Identify which cell holds the provided text, then report its (x, y) central coordinate. 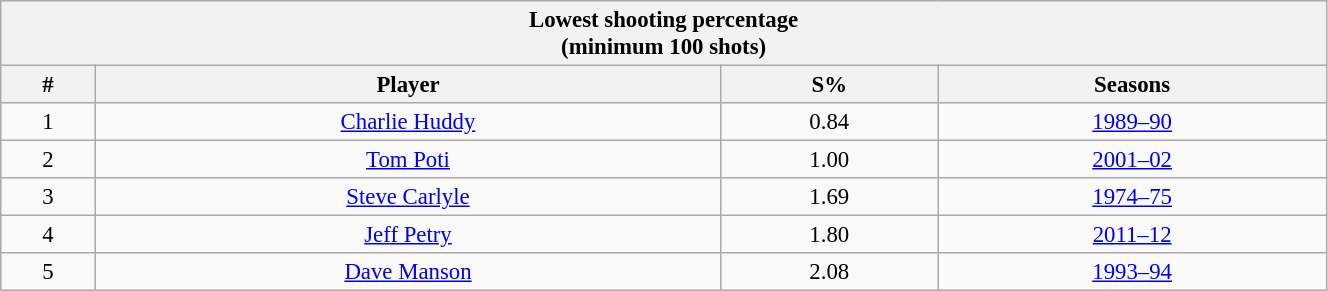
1.00 (830, 160)
0.84 (830, 122)
1974–75 (1132, 197)
Charlie Huddy (408, 122)
1.69 (830, 197)
Tom Poti (408, 160)
Lowest shooting percentage(minimum 100 shots) (664, 34)
# (48, 85)
1 (48, 122)
S% (830, 85)
4 (48, 235)
Steve Carlyle (408, 197)
Seasons (1132, 85)
1.80 (830, 235)
Player (408, 85)
2001–02 (1132, 160)
3 (48, 197)
2011–12 (1132, 235)
Jeff Petry (408, 235)
1989–90 (1132, 122)
2 (48, 160)
